Output the (X, Y) coordinate of the center of the cell containing the given text.  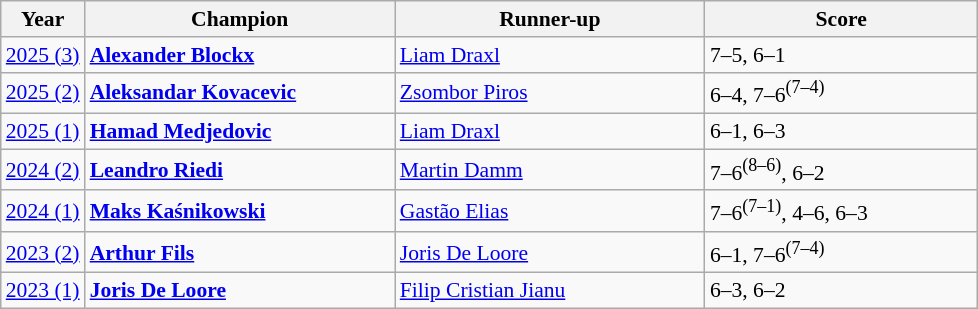
Runner-up (550, 19)
Score (842, 19)
Maks Kaśnikowski (240, 212)
Arthur Fils (240, 252)
2025 (3) (43, 55)
7–6(8–6), 6–2 (842, 170)
7–6(7–1), 4–6, 6–3 (842, 212)
2023 (1) (43, 291)
6–3, 6–2 (842, 291)
Champion (240, 19)
Filip Cristian Jianu (550, 291)
Year (43, 19)
6–1, 7–6(7–4) (842, 252)
Gastão Elias (550, 212)
2024 (1) (43, 212)
2025 (1) (43, 132)
Martin Damm (550, 170)
2025 (2) (43, 92)
Alexander Blockx (240, 55)
2023 (2) (43, 252)
Aleksandar Kovacevic (240, 92)
7–5, 6–1 (842, 55)
Hamad Medjedovic (240, 132)
6–4, 7–6(7–4) (842, 92)
Zsombor Piros (550, 92)
6–1, 6–3 (842, 132)
Leandro Riedi (240, 170)
2024 (2) (43, 170)
